Identify which cell holds the provided text, then report its [x, y] central coordinate. 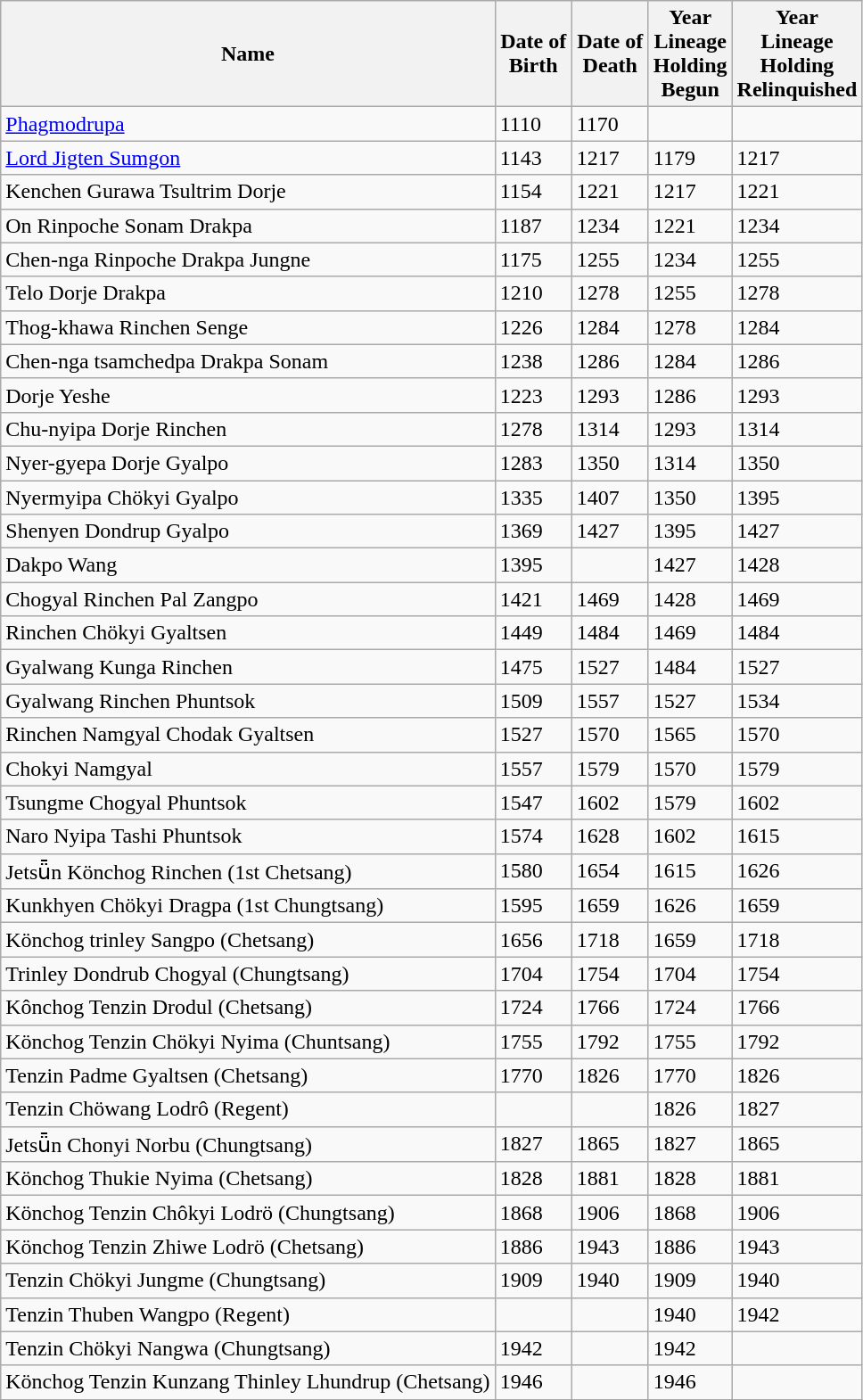
Könchog Tenzin Chökyi Nyima (Chuntsang) [248, 1042]
1223 [533, 395]
1110 [533, 124]
Könchog Tenzin Kunzang Thinley Lhundrup (Chetsang) [248, 1382]
1509 [533, 701]
Year Lineage Holding Relinquished [797, 54]
1407 [610, 497]
Chen-nga Rinpoche Drakpa Jungne [248, 259]
1565 [690, 735]
1421 [533, 599]
Rinchen Namgyal Chodak Gyaltsen [248, 735]
1595 [533, 906]
Könchog Tenzin Chôkyi Lodrö (Chungtsang) [248, 1213]
1654 [610, 871]
Kenchen Gurawa Tsultrim Dorje [248, 192]
On Rinpoche Sonam Drakpa [248, 226]
Tenzin Thuben Wangpo (Regent) [248, 1314]
Dakpo Wang [248, 565]
Thog-khawa Rinchen Senge [248, 327]
1187 [533, 226]
Dorje Yeshe [248, 395]
1574 [533, 836]
Chen-nga tsamchedpa Drakpa Sonam [248, 361]
Chokyi Namgyal [248, 769]
1283 [533, 463]
1656 [533, 940]
1143 [533, 158]
Chu-nyipa Dorje Rinchen [248, 429]
1628 [610, 836]
1369 [533, 531]
Tsungme Chogyal Phuntsok [248, 803]
Nyer-gyepa Dorje Gyalpo [248, 463]
Tenzin Chöwang Lodrô (Regent) [248, 1109]
Name [248, 54]
Könchog Thukie Nyima (Chetsang) [248, 1179]
1154 [533, 192]
Jetsǖn Könchog Rinchen (1st Chetsang) [248, 871]
1210 [533, 293]
Rinchen Chökyi Gyaltsen [248, 633]
Könchog Tenzin Zhiwe Lodrö (Chetsang) [248, 1247]
Kunkhyen Chökyi Dragpa (1st Chungtsang) [248, 906]
Kônchog Tenzin Drodul (Chetsang) [248, 1008]
1534 [797, 701]
1475 [533, 667]
Tenzin Chökyi Nangwa (Chungtsang) [248, 1348]
Naro Nyipa Tashi Phuntsok [248, 836]
Date of Birth [533, 54]
Jetsǖn Chonyi Norbu (Chungtsang) [248, 1144]
1580 [533, 871]
Nyermyipa Chökyi Gyalpo [248, 497]
Telo Dorje Drakpa [248, 293]
Phagmodrupa [248, 124]
Trinley Dondrub Chogyal (Chungtsang) [248, 974]
Chogyal Rinchen Pal Zangpo [248, 599]
Shenyen Dondrup Gyalpo [248, 531]
Date of Death [610, 54]
1238 [533, 361]
Tenzin Chökyi Jungme (Chungtsang) [248, 1281]
1449 [533, 633]
Gyalwang Kunga Rinchen [248, 667]
Year Lineage Holding Begun [690, 54]
1335 [533, 497]
1547 [533, 803]
Tenzin Padme Gyaltsen (Chetsang) [248, 1075]
1175 [533, 259]
Lord Jigten Sumgon [248, 158]
1170 [610, 124]
1179 [690, 158]
Gyalwang Rinchen Phuntsok [248, 701]
1226 [533, 327]
Könchog trinley Sangpo (Chetsang) [248, 940]
